Capture the cell that displays the provided text and extract its (X, Y) central coordinate. 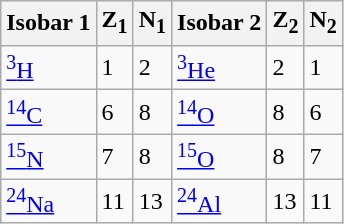
15O (220, 156)
Isobar 2 (220, 23)
14O (220, 112)
N1 (152, 23)
Z2 (286, 23)
Isobar 1 (48, 23)
3He (220, 68)
3H (48, 68)
N2 (323, 23)
24Al (220, 202)
14C (48, 112)
24Na (48, 202)
15N (48, 156)
Z1 (114, 23)
